Pinpoint the cell where the given text exists, returning its [X, Y] midpoint coordinate. 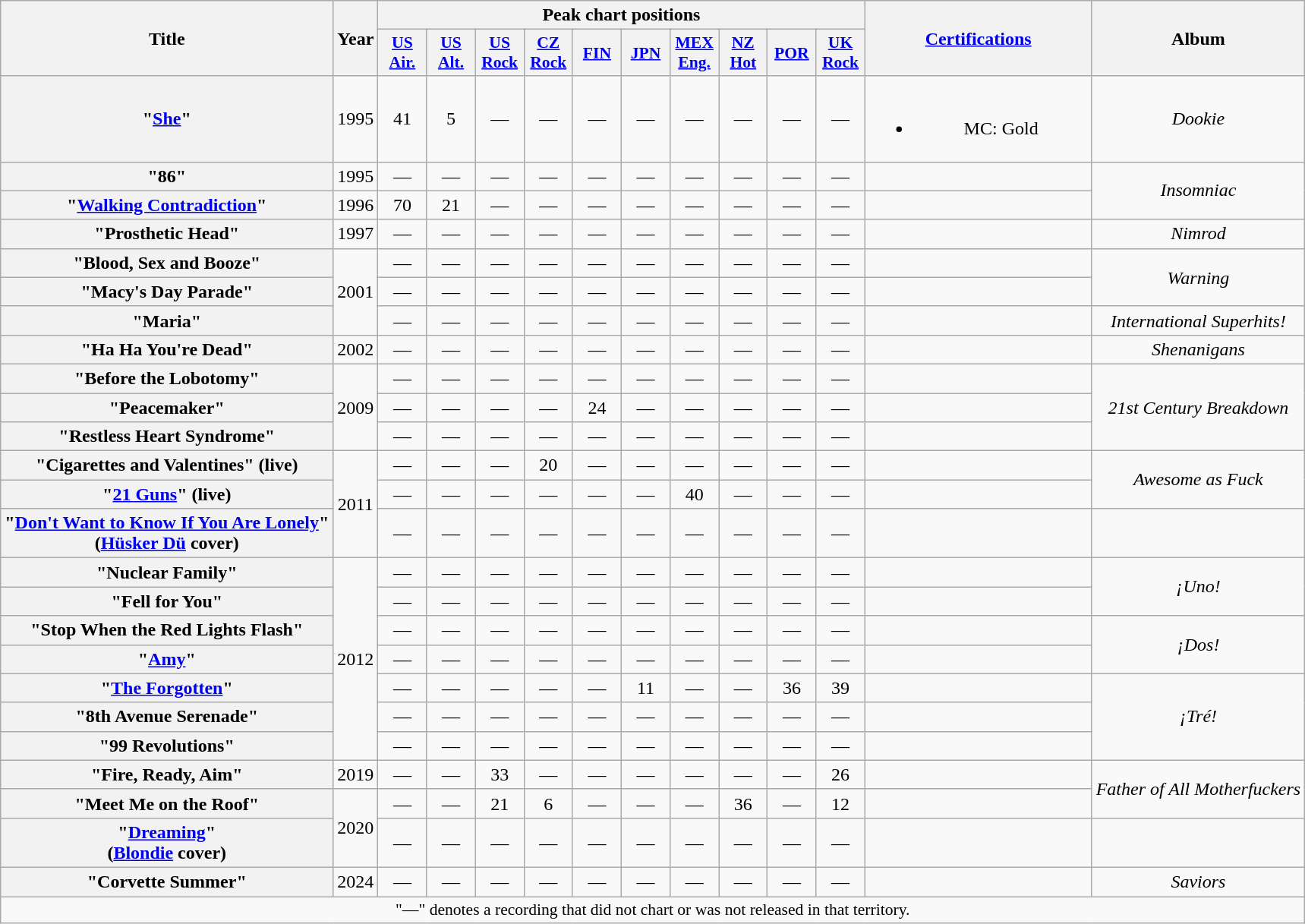
"86" [167, 176]
Certifications [978, 38]
"Blood, Sex and Booze" [167, 263]
"Corvette Summer" [167, 881]
UKRock [840, 53]
MEXEng. [695, 53]
1996 [355, 205]
"Maria" [167, 320]
33 [500, 774]
40 [695, 494]
2001 [355, 292]
"Cigarettes and Valentines" (live) [167, 465]
"Peacemaker" [167, 408]
¡Uno! [1198, 587]
POR [792, 53]
"Ha Ha You're Dead" [167, 349]
"Prosthetic Head" [167, 234]
1997 [355, 234]
NZHot [743, 53]
Shenanigans [1198, 349]
"Walking Contradiction" [167, 205]
11 [645, 688]
International Superhits! [1198, 320]
"Restless Heart Syndrome" [167, 437]
Father of All Motherfuckers [1198, 789]
"Nuclear Family" [167, 572]
26 [840, 774]
Year [355, 38]
Insomniac [1198, 191]
"Macy's Day Parade" [167, 292]
USAlt. [451, 53]
"She" [167, 118]
Peak chart positions [621, 15]
Title [167, 38]
24 [597, 408]
2002 [355, 349]
6 [548, 803]
2012 [355, 659]
21st Century Breakdown [1198, 407]
"99 Revolutions" [167, 746]
41 [402, 118]
2024 [355, 881]
Nimrod [1198, 234]
CZRock [548, 53]
2020 [355, 828]
Awesome as Fuck [1198, 480]
¡Tré! [1198, 717]
USAir. [402, 53]
"Fire, Ready, Aim" [167, 774]
39 [840, 688]
MC: Gold [978, 118]
"21 Guns" (live) [167, 494]
"The Forgotten" [167, 688]
2019 [355, 774]
USRock [500, 53]
"Meet Me on the Roof" [167, 803]
JPN [645, 53]
¡Dos! [1198, 645]
Saviors [1198, 881]
70 [402, 205]
"Before the Lobotomy" [167, 378]
"Amy" [167, 659]
"Dreaming"(Blondie cover) [167, 843]
2009 [355, 407]
Dookie [1198, 118]
Warning [1198, 277]
Album [1198, 38]
12 [840, 803]
2011 [355, 504]
"Fell for You" [167, 601]
"Stop When the Red Lights Flash" [167, 630]
FIN [597, 53]
5 [451, 118]
20 [548, 465]
"8th Avenue Serenade" [167, 717]
"—" denotes a recording that did not chart or was not released in that territory. [653, 910]
"Don't Want to Know If You Are Lonely"(Hüsker Dü cover) [167, 533]
